For the text-containing cell, return its midpoint in [X, Y] coordinate format. 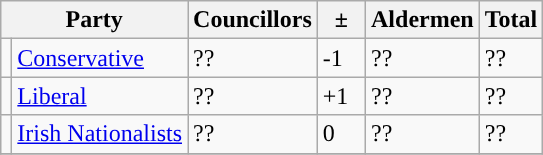
0 [341, 134]
Aldermen [423, 20]
± [341, 20]
Councillors [253, 20]
Party [94, 20]
Liberal [100, 96]
-1 [341, 58]
Conservative [100, 58]
Total [511, 20]
+1 [341, 96]
Irish Nationalists [100, 134]
